Locate the cell with the specified text and output its (X, Y) center coordinate. 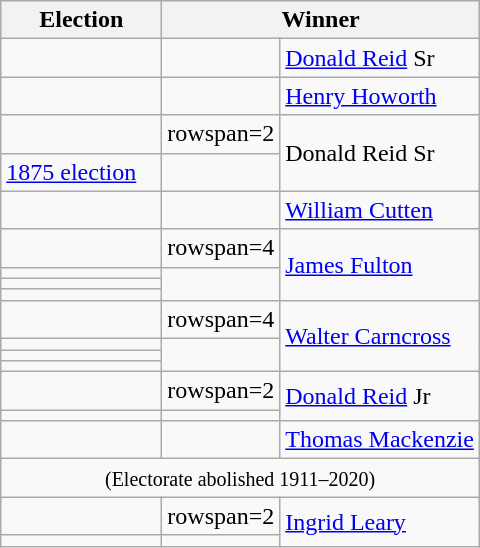
Winner (321, 20)
Henry Howorth (380, 96)
Walter Carncross (380, 336)
Election (82, 20)
Ingrid Leary (380, 522)
James Fulton (380, 264)
(Electorate abolished 1911–2020) (240, 478)
William Cutten (380, 210)
Thomas Mackenzie (380, 440)
1875 election (82, 172)
Donald Reid Jr (380, 396)
